From the cell containing the given text, extract its center point as [x, y] coordinate. 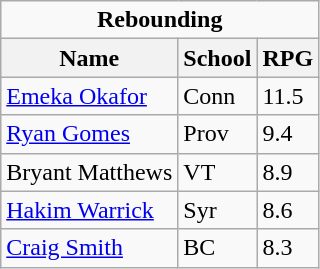
Bryant Matthews [90, 172]
Ryan Gomes [90, 134]
Syr [218, 210]
8.9 [288, 172]
Name [90, 58]
8.3 [288, 248]
VT [218, 172]
9.4 [288, 134]
School [218, 58]
Conn [218, 96]
RPG [288, 58]
Hakim Warrick [90, 210]
8.6 [288, 210]
Prov [218, 134]
Rebounding [160, 20]
11.5 [288, 96]
Craig Smith [90, 248]
BC [218, 248]
Emeka Okafor [90, 96]
